Determine the [X, Y] coordinate at the center of the cell enclosing the given text.  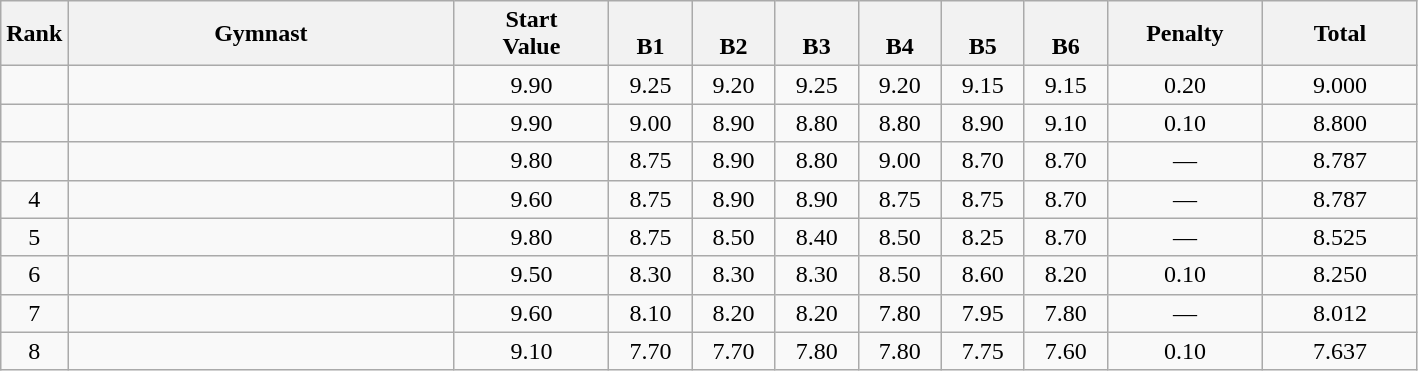
8.10 [650, 313]
B1 [650, 34]
B2 [734, 34]
8.525 [1340, 237]
8.012 [1340, 313]
5 [34, 237]
7.637 [1340, 351]
7.75 [982, 351]
8.800 [1340, 123]
8.25 [982, 237]
B6 [1066, 34]
B5 [982, 34]
7.95 [982, 313]
Total [1340, 34]
0.20 [1184, 85]
B3 [816, 34]
B4 [900, 34]
6 [34, 275]
Gymnast [261, 34]
8 [34, 351]
7 [34, 313]
Rank [34, 34]
7.60 [1066, 351]
StartValue [532, 34]
Penalty [1184, 34]
8.250 [1340, 275]
9.000 [1340, 85]
8.60 [982, 275]
4 [34, 199]
8.40 [816, 237]
9.50 [532, 275]
